Scan for the cell matching the given text and deliver its (x, y) coordinate at center. 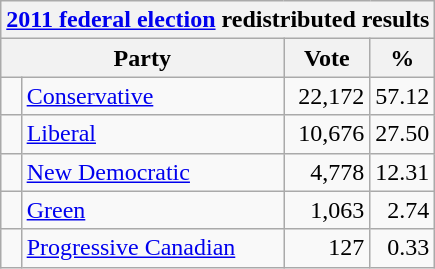
2.74 (402, 210)
New Democratic (152, 172)
27.50 (402, 134)
2011 federal election redistributed results (218, 20)
Progressive Canadian (152, 248)
0.33 (402, 248)
Party (142, 58)
127 (327, 248)
Vote (327, 58)
1,063 (327, 210)
Green (152, 210)
% (402, 58)
Liberal (152, 134)
12.31 (402, 172)
4,778 (327, 172)
57.12 (402, 96)
Conservative (152, 96)
10,676 (327, 134)
22,172 (327, 96)
